For the text-containing cell, return its midpoint in (X, Y) coordinate format. 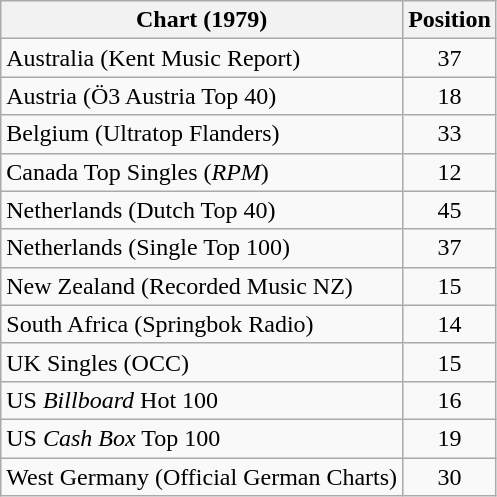
Position (450, 20)
30 (450, 477)
Chart (1979) (202, 20)
Austria (Ö3 Austria Top 40) (202, 96)
12 (450, 172)
US Cash Box Top 100 (202, 438)
14 (450, 324)
Australia (Kent Music Report) (202, 58)
West Germany (Official German Charts) (202, 477)
Netherlands (Dutch Top 40) (202, 210)
19 (450, 438)
45 (450, 210)
US Billboard Hot 100 (202, 400)
Canada Top Singles (RPM) (202, 172)
18 (450, 96)
UK Singles (OCC) (202, 362)
Belgium (Ultratop Flanders) (202, 134)
16 (450, 400)
South Africa (Springbok Radio) (202, 324)
New Zealand (Recorded Music NZ) (202, 286)
33 (450, 134)
Netherlands (Single Top 100) (202, 248)
